Pinpoint the cell where the given text exists, returning its [x, y] midpoint coordinate. 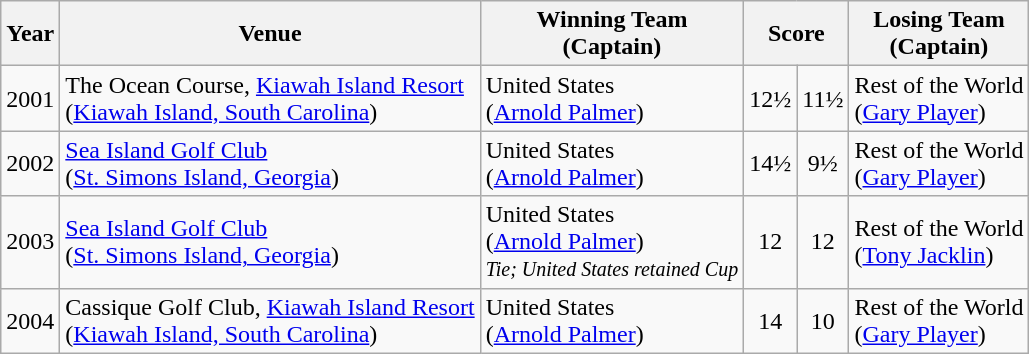
14 [770, 320]
Winning Team (Captain) [612, 34]
14½ [770, 164]
2004 [30, 320]
11½ [823, 98]
Venue [270, 34]
2001 [30, 98]
2003 [30, 242]
Rest of the World (Tony Jacklin) [939, 242]
10 [823, 320]
Score [796, 34]
Cassique Golf Club, Kiawah Island Resort(Kiawah Island, South Carolina) [270, 320]
Year [30, 34]
United States (Arnold Palmer)Tie; United States retained Cup [612, 242]
12½ [770, 98]
2002 [30, 164]
Losing Team (Captain) [939, 34]
The Ocean Course, Kiawah Island Resort(Kiawah Island, South Carolina) [270, 98]
9½ [823, 164]
